Scan for the cell matching the given text and deliver its (x, y) coordinate at center. 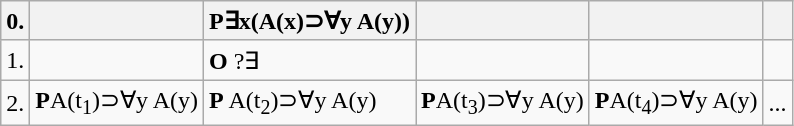
... (778, 103)
PA(t3)⊃∀y A(y) (503, 103)
PA(t4)⊃∀y A(y) (676, 103)
0. (16, 21)
O ?∃ (310, 60)
PA(t1)⊃∀y A(y) (117, 103)
2. (16, 103)
1. (16, 60)
P A(t2)⊃∀y A(y) (310, 103)
P∃x(A(x)⊃∀y A(y)) (310, 21)
